Capture the cell that displays the provided text and extract its (x, y) central coordinate. 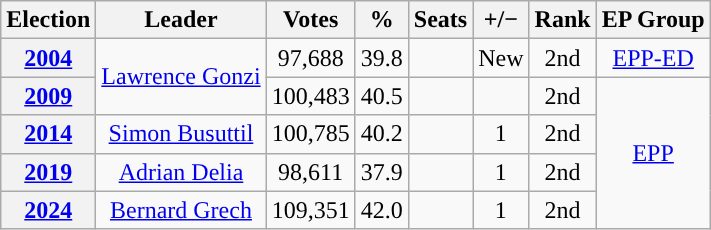
42.0 (382, 210)
Votes (310, 20)
Bernard Grech (181, 210)
40.5 (382, 96)
40.2 (382, 134)
+/− (501, 20)
Seats (440, 20)
39.8 (382, 58)
2009 (48, 96)
EPP (653, 153)
Simon Busuttil (181, 134)
2019 (48, 172)
EPP-ED (653, 58)
2014 (48, 134)
109,351 (310, 210)
Rank (562, 20)
97,688 (310, 58)
37.9 (382, 172)
Election (48, 20)
EP Group (653, 20)
100,785 (310, 134)
100,483 (310, 96)
2004 (48, 58)
Lawrence Gonzi (181, 77)
98,611 (310, 172)
Leader (181, 20)
New (501, 58)
2024 (48, 210)
% (382, 20)
Adrian Delia (181, 172)
